Locate the cell with the specified text and output its [x, y] center coordinate. 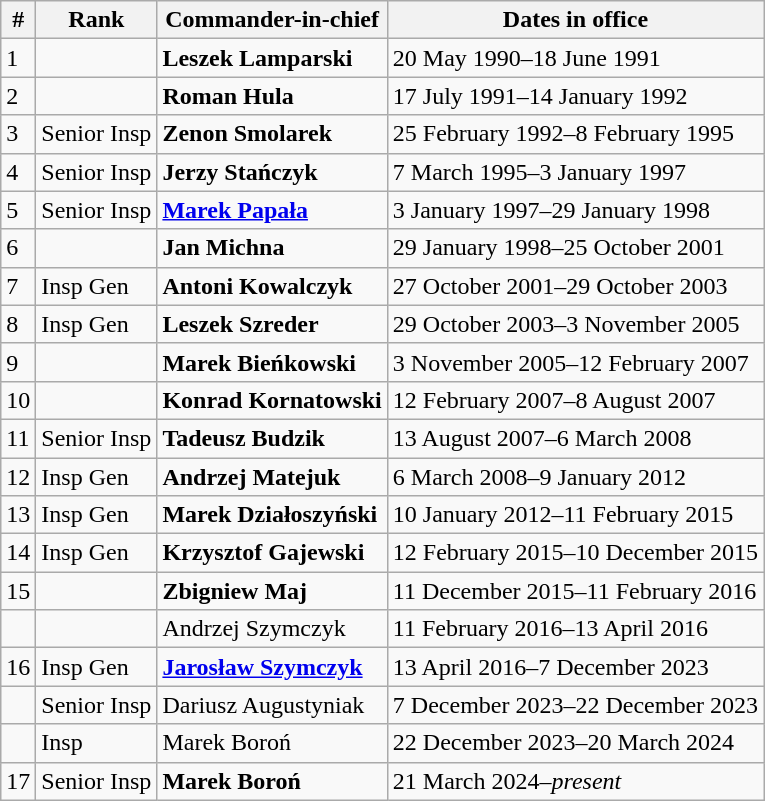
7 [18, 286]
Krzysztof Gajewski [272, 553]
20 May 1990–18 June 1991 [575, 58]
13 August 2007–6 March 2008 [575, 438]
Marek Bieńkowski [272, 362]
15 [18, 591]
3 January 1997–29 January 1998 [575, 210]
9 [18, 362]
3 [18, 134]
29 October 2003–3 November 2005 [575, 324]
4 [18, 172]
12 [18, 477]
17 [18, 781]
# [18, 20]
6 March 2008–9 January 2012 [575, 477]
11 December 2015–11 February 2016 [575, 591]
Commander-in-chief [272, 20]
13 April 2016–7 December 2023 [575, 667]
12 February 2015–10 December 2015 [575, 553]
Andrzej Matejuk [272, 477]
22 December 2023–20 March 2024 [575, 743]
Jerzy Stańczyk [272, 172]
27 October 2001–29 October 2003 [575, 286]
Marek Papała [272, 210]
Leszek Lamparski [272, 58]
11 February 2016–13 April 2016 [575, 629]
17 July 1991–14 January 1992 [575, 96]
6 [18, 248]
25 February 1992–8 February 1995 [575, 134]
21 March 2024–present [575, 781]
7 December 2023–22 December 2023 [575, 705]
Konrad Kornatowski [272, 400]
16 [18, 667]
11 [18, 438]
Dariusz Augustyniak [272, 705]
8 [18, 324]
10 [18, 400]
10 January 2012–11 February 2015 [575, 515]
1 [18, 58]
Andrzej Szymczyk [272, 629]
Leszek Szreder [272, 324]
13 [18, 515]
14 [18, 553]
3 November 2005–12 February 2007 [575, 362]
Jan Michna [272, 248]
Antoni Kowalczyk [272, 286]
12 February 2007–8 August 2007 [575, 400]
Insp [96, 743]
29 January 1998–25 October 2001 [575, 248]
Zbigniew Maj [272, 591]
Dates in office [575, 20]
7 March 1995–3 January 1997 [575, 172]
5 [18, 210]
2 [18, 96]
Marek Działoszyński [272, 515]
Jarosław Szymczyk [272, 667]
Zenon Smolarek [272, 134]
Tadeusz Budzik [272, 438]
Roman Hula [272, 96]
Rank [96, 20]
